Return the (X, Y) coordinate for the center point of the cell that contains the specified text.  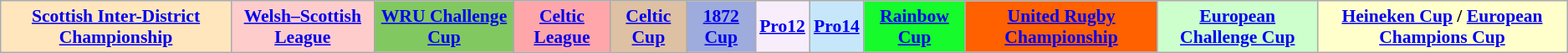
1872 Cup (722, 27)
Pro14 (836, 27)
United Rugby Championship (1061, 27)
WRU Challenge Cup (443, 27)
European Challenge Cup (1238, 27)
Celtic Cup (648, 27)
Scottish Inter-District Championship (116, 27)
Pro12 (783, 27)
Celtic League (562, 27)
Rainbow Cup (915, 27)
Welsh–Scottish League (303, 27)
Heineken Cup / European Champions Cup (1442, 27)
